Determine the (x, y) coordinate at the center of the cell enclosing the given text.  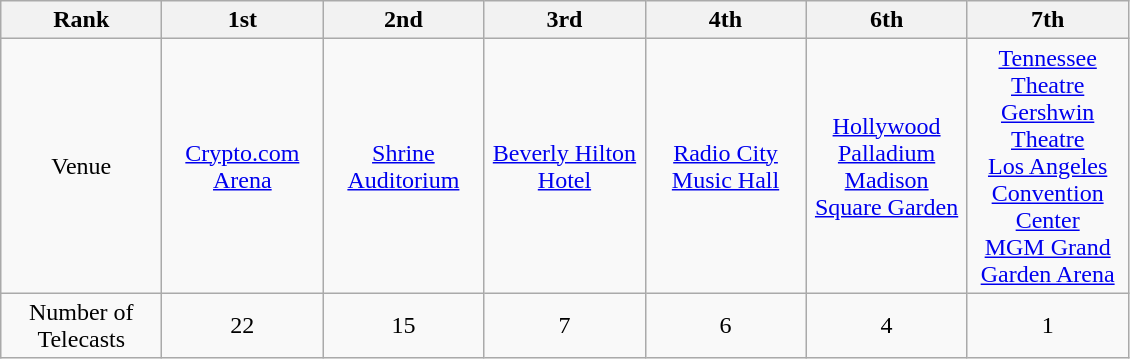
7 (564, 326)
7th (1048, 20)
Beverly Hilton Hotel (564, 166)
22 (242, 326)
2nd (404, 20)
Radio City Music Hall (726, 166)
4 (886, 326)
Crypto.com Arena (242, 166)
6 (726, 326)
4th (726, 20)
Number of Telecasts (82, 326)
6th (886, 20)
1st (242, 20)
Hollywood PalladiumMadison Square Garden (886, 166)
1 (1048, 326)
3rd (564, 20)
Tennessee TheatreGershwin TheatreLos Angeles Convention CenterMGM Grand Garden Arena (1048, 166)
Shrine Auditorium (404, 166)
15 (404, 326)
Rank (82, 20)
Venue (82, 166)
